Scan for the cell matching the given text and deliver its (X, Y) coordinate at center. 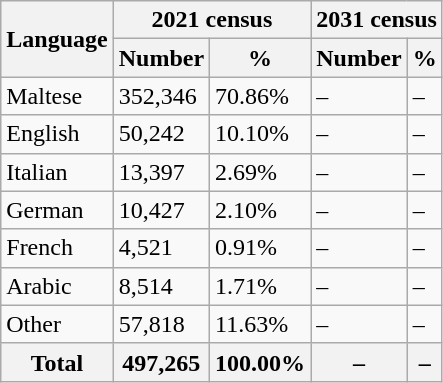
2021 census (212, 20)
8,514 (161, 286)
Other (57, 324)
497,265 (161, 362)
70.86% (260, 96)
10,427 (161, 210)
Arabic (57, 286)
2.69% (260, 172)
100.00% (260, 362)
Italian (57, 172)
50,242 (161, 134)
English (57, 134)
French (57, 248)
10.10% (260, 134)
Total (57, 362)
4,521 (161, 248)
Language (57, 39)
2031 census (377, 20)
2.10% (260, 210)
0.91% (260, 248)
13,397 (161, 172)
11.63% (260, 324)
Maltese (57, 96)
1.71% (260, 286)
57,818 (161, 324)
German (57, 210)
352,346 (161, 96)
